Search for the cell housing the specified text and yield its (X, Y) center coordinate. 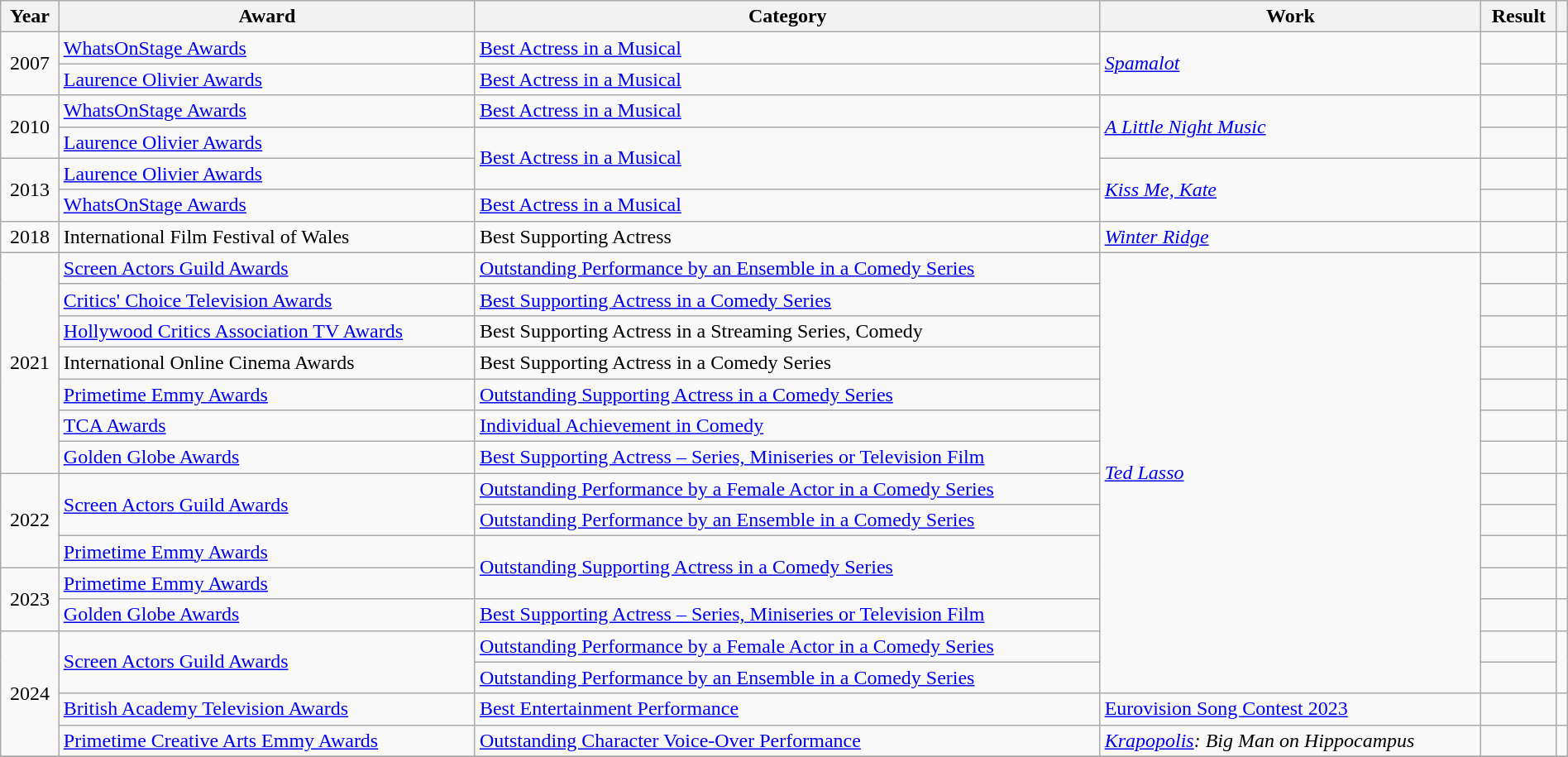
British Academy Television Awards (266, 709)
Best Supporting Actress (787, 237)
Work (1290, 17)
Winter Ridge (1290, 237)
Best Entertainment Performance (787, 709)
2023 (30, 599)
Krapopolis: Big Man on Hippocampus (1290, 740)
A Little Night Music (1290, 127)
Year (30, 17)
Ted Lasso (1290, 473)
Result (1518, 17)
2021 (30, 362)
2013 (30, 189)
International Online Cinema Awards (266, 362)
Outstanding Character Voice-Over Performance (787, 740)
2007 (30, 64)
Category (787, 17)
2024 (30, 693)
Kiss Me, Kate (1290, 189)
Critics' Choice Television Awards (266, 299)
Best Supporting Actress in a Streaming Series, Comedy (787, 331)
Individual Achievement in Comedy (787, 426)
2010 (30, 127)
2018 (30, 237)
International Film Festival of Wales (266, 237)
Eurovision Song Contest 2023 (1290, 709)
Hollywood Critics Association TV Awards (266, 331)
Award (266, 17)
Primetime Creative Arts Emmy Awards (266, 740)
TCA Awards (266, 426)
Spamalot (1290, 64)
2022 (30, 520)
